Identify which cell holds the provided text, then report its [x, y] central coordinate. 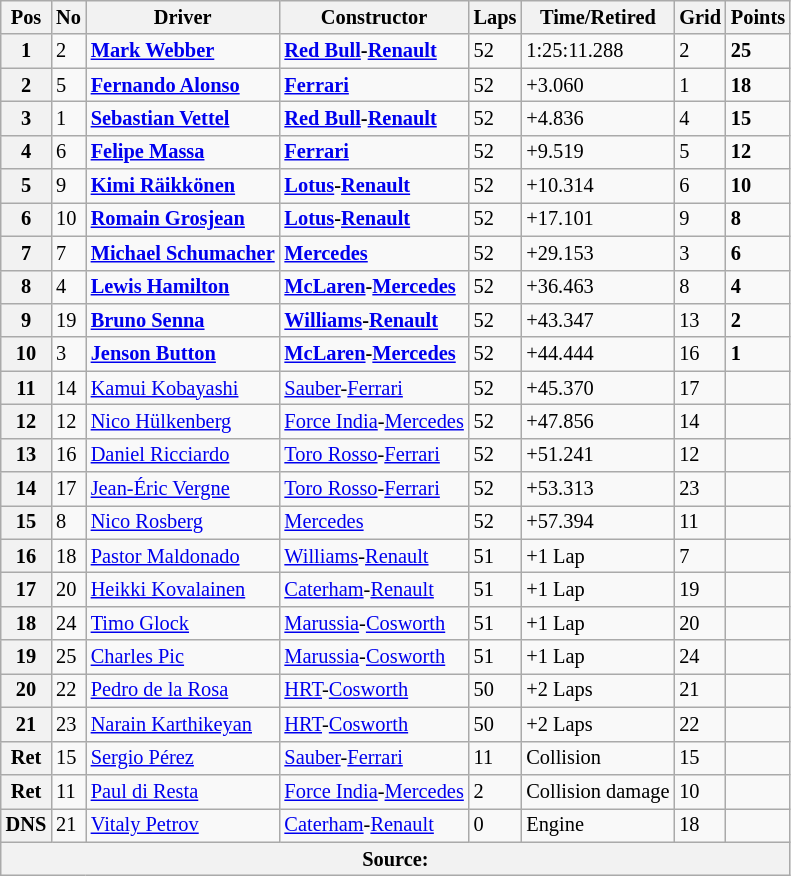
Paul di Resta [183, 791]
Sebastian Vettel [183, 118]
Kimi Räikkönen [183, 186]
+45.370 [598, 388]
Engine [598, 825]
+44.444 [598, 354]
Grid [700, 17]
Nico Hülkenberg [183, 421]
+57.394 [598, 522]
Jean-Éric Vergne [183, 489]
+36.463 [598, 287]
Heikki Kovalainen [183, 589]
No [68, 17]
Felipe Massa [183, 152]
Laps [496, 17]
+51.241 [598, 455]
Pedro de la Rosa [183, 690]
Points [758, 17]
Lewis Hamilton [183, 287]
Romain Grosjean [183, 219]
Nico Rosberg [183, 522]
Source: [396, 859]
Collision [598, 758]
+29.153 [598, 253]
Constructor [374, 17]
Daniel Ricciardo [183, 455]
Charles Pic [183, 657]
+10.314 [598, 186]
Driver [183, 17]
Collision damage [598, 791]
+3.060 [598, 85]
DNS [26, 825]
+17.101 [598, 219]
1:25:11.288 [598, 51]
Vitaly Petrov [183, 825]
+4.836 [598, 118]
Bruno Senna [183, 320]
Michael Schumacher [183, 253]
+43.347 [598, 320]
+47.856 [598, 421]
Jenson Button [183, 354]
+9.519 [598, 152]
Pos [26, 17]
Timo Glock [183, 623]
+53.313 [598, 489]
Narain Karthikeyan [183, 724]
Kamui Kobayashi [183, 388]
Time/Retired [598, 17]
Pastor Maldonado [183, 556]
Sergio Pérez [183, 758]
0 [496, 825]
Fernando Alonso [183, 85]
Mark Webber [183, 51]
